Find where the given text appears and provide that cell's center as [X, Y] coordinate. 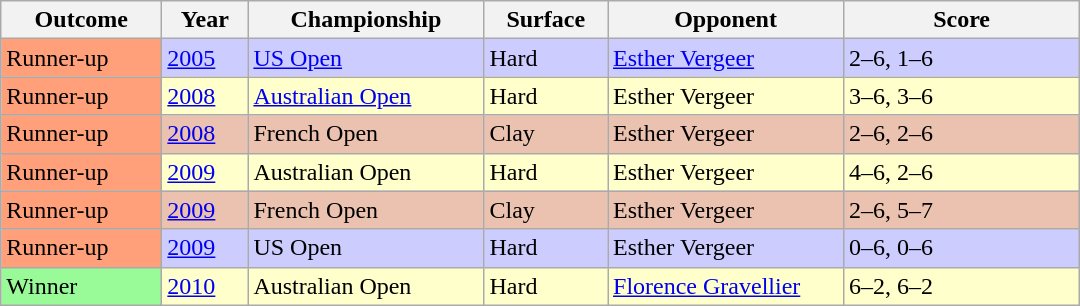
4–6, 2–6 [962, 172]
6–2, 6–2 [962, 286]
Championship [366, 20]
Outcome [82, 20]
2005 [205, 58]
2010 [205, 286]
0–6, 0–6 [962, 248]
Florence Gravellier [726, 286]
2–6, 5–7 [962, 210]
Winner [82, 286]
2–6, 1–6 [962, 58]
3–6, 3–6 [962, 96]
2–6, 2–6 [962, 134]
Year [205, 20]
Opponent [726, 20]
Score [962, 20]
Surface [546, 20]
